From the cell containing the given text, extract its center point as (X, Y) coordinate. 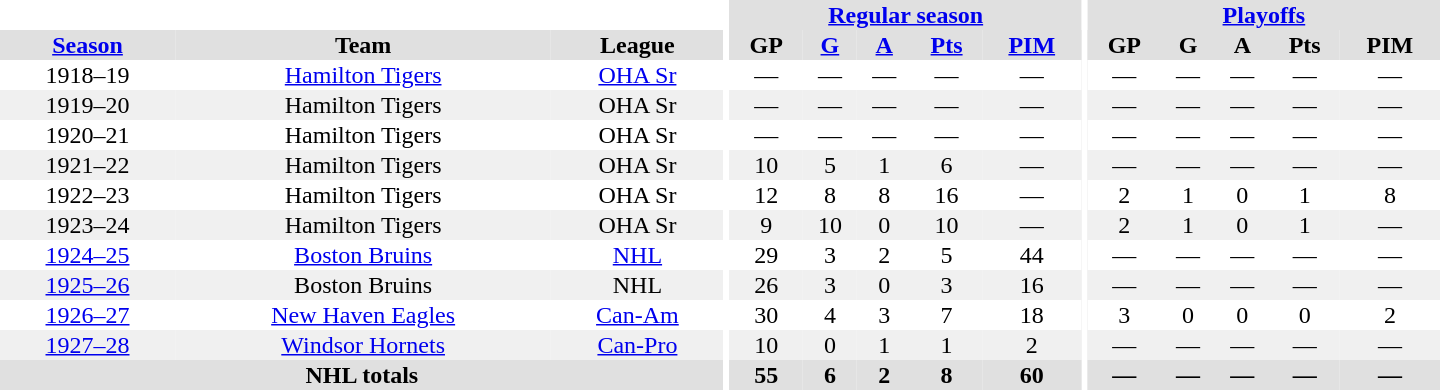
Can-Am (637, 315)
1925–26 (88, 285)
Can-Pro (637, 345)
4 (830, 315)
1924–25 (88, 255)
Windsor Hornets (363, 345)
1923–24 (88, 225)
26 (766, 285)
55 (766, 375)
18 (1032, 315)
12 (766, 195)
1927–28 (88, 345)
1919–20 (88, 105)
1922–23 (88, 195)
60 (1032, 375)
NHL totals (362, 375)
Regular season (906, 15)
7 (946, 315)
44 (1032, 255)
29 (766, 255)
1926–27 (88, 315)
Season (88, 45)
9 (766, 225)
Playoffs (1264, 15)
League (637, 45)
30 (766, 315)
New Haven Eagles (363, 315)
1918–19 (88, 75)
Team (363, 45)
1920–21 (88, 135)
1921–22 (88, 165)
